Search for the cell housing the specified text and yield its [x, y] center coordinate. 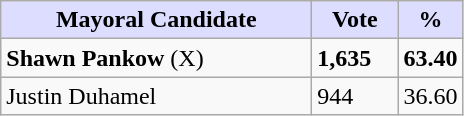
% [430, 20]
Justin Duhamel [156, 96]
36.60 [430, 96]
944 [355, 96]
Mayoral Candidate [156, 20]
Vote [355, 20]
1,635 [355, 58]
63.40 [430, 58]
Shawn Pankow (X) [156, 58]
